Find where the given text appears and provide that cell's center as (x, y) coordinate. 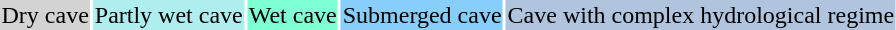
Partly wet cave (168, 15)
Wet cave (292, 15)
Cave with complex hydrological regime (701, 15)
Dry cave (45, 15)
Submerged cave (422, 15)
